Capture the cell that displays the provided text and extract its [x, y] central coordinate. 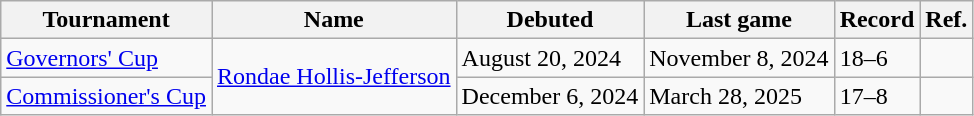
Debuted [550, 20]
Commissioner's Cup [106, 96]
August 20, 2024 [550, 58]
17–8 [877, 96]
Name [334, 20]
Record [877, 20]
Governors' Cup [106, 58]
December 6, 2024 [550, 96]
Ref. [946, 20]
Rondae Hollis-Jefferson [334, 77]
Last game [739, 20]
Tournament [106, 20]
November 8, 2024 [739, 58]
18–6 [877, 58]
March 28, 2025 [739, 96]
